Return the [X, Y] coordinate for the center point of the cell that contains the specified text.  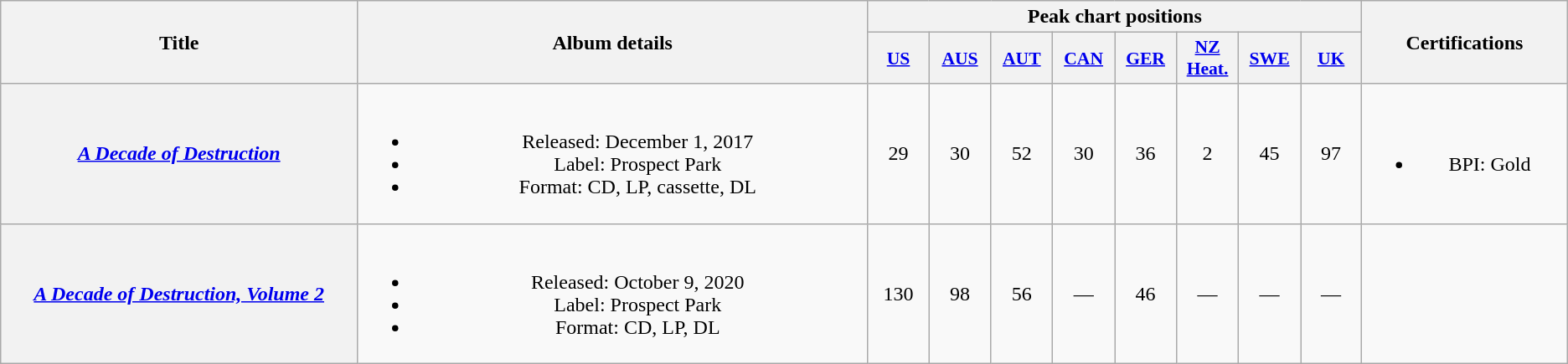
Album details [613, 42]
98 [960, 293]
130 [898, 293]
A Decade of Destruction [179, 154]
SWE [1270, 59]
CAN [1084, 59]
56 [1022, 293]
AUT [1022, 59]
29 [898, 154]
46 [1146, 293]
US [898, 59]
2 [1208, 154]
Released: December 1, 2017Label: Prospect ParkFormat: CD, LP, cassette, DL [613, 154]
AUS [960, 59]
Certifications [1465, 42]
Released: October 9, 2020Label: Prospect ParkFormat: CD, LP, DL [613, 293]
Title [179, 42]
52 [1022, 154]
97 [1332, 154]
A Decade of Destruction, Volume 2 [179, 293]
GER [1146, 59]
NZHeat. [1208, 59]
UK [1332, 59]
BPI: Gold [1465, 154]
36 [1146, 154]
45 [1270, 154]
Peak chart positions [1115, 17]
